Provide the [X, Y] coordinate of the cell's center where the given text is located.  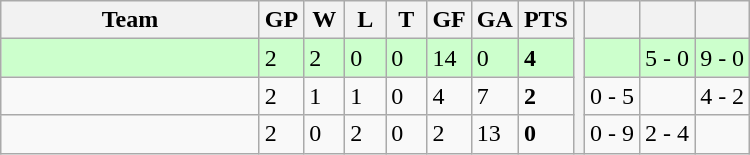
GA [494, 20]
14 [449, 58]
W [324, 20]
GP [281, 20]
9 - 0 [722, 58]
Team [130, 20]
5 - 0 [668, 58]
7 [494, 96]
13 [494, 134]
0 - 9 [612, 134]
GF [449, 20]
4 - 2 [722, 96]
2 - 4 [668, 134]
PTS [546, 20]
0 - 5 [612, 96]
T [406, 20]
L [366, 20]
